Pinpoint the cell where the given text exists, returning its [X, Y] midpoint coordinate. 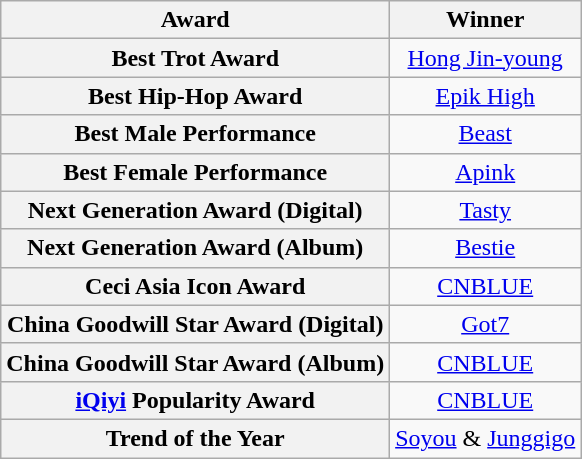
Next Generation Award (Digital) [196, 210]
China Goodwill Star Award (Album) [196, 362]
Best Hip-Hop Award [196, 96]
Next Generation Award (Album) [196, 248]
Apink [486, 172]
Hong Jin-young [486, 58]
iQiyi Popularity Award [196, 400]
Award [196, 20]
Best Male Performance [196, 134]
Got7 [486, 324]
Best Female Performance [196, 172]
Tasty [486, 210]
China Goodwill Star Award (Digital) [196, 324]
Best Trot Award [196, 58]
Epik High [486, 96]
Winner [486, 20]
Ceci Asia Icon Award [196, 286]
Beast [486, 134]
Bestie [486, 248]
Soyou & Junggigo [486, 438]
Trend of the Year [196, 438]
